Return (x, y) of the center of cell containing provided text 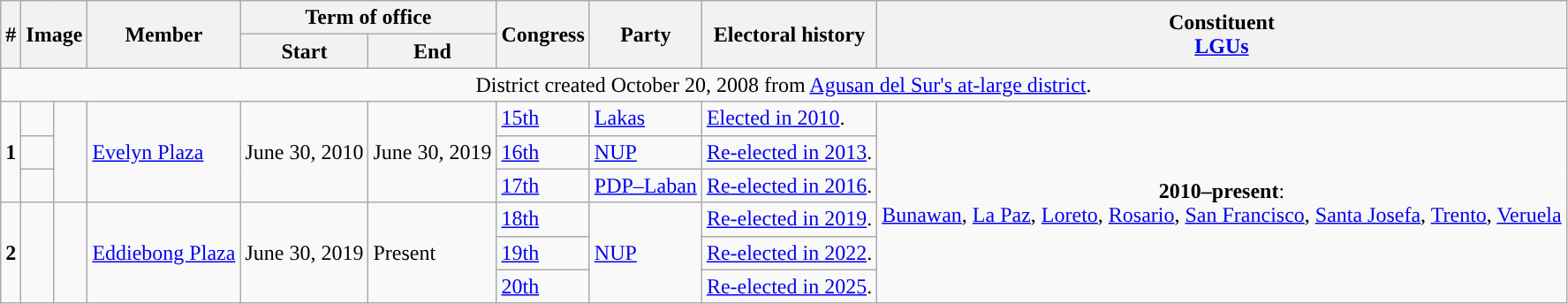
Party (645, 34)
End (433, 51)
Lakas (645, 118)
Electoral history (789, 34)
Image (55, 34)
Elected in 2010. (789, 118)
2 (11, 253)
Re-elected in 2022. (789, 253)
Member (164, 34)
Evelyn Plaza (164, 152)
1 (11, 152)
Re-elected in 2019. (789, 219)
19th (542, 253)
Congress (542, 34)
Re-elected in 2025. (789, 286)
Re-elected in 2016. (789, 186)
Present (433, 253)
Term of office (368, 18)
16th (542, 152)
Re-elected in 2013. (789, 152)
ConstituentLGUs (1223, 34)
20th (542, 286)
District created October 20, 2008 from Agusan del Sur's at-large district. (784, 85)
PDP–Laban (645, 186)
15th (542, 118)
Start (304, 51)
# (11, 34)
17th (542, 186)
Eddiebong Plaza (164, 253)
2010–present:Bunawan, La Paz, Loreto, Rosario, San Francisco, Santa Josefa, Trento, Veruela (1223, 202)
June 30, 2010 (304, 152)
18th (542, 219)
